Determine the [X, Y] coordinate at the center of the cell enclosing the given text.  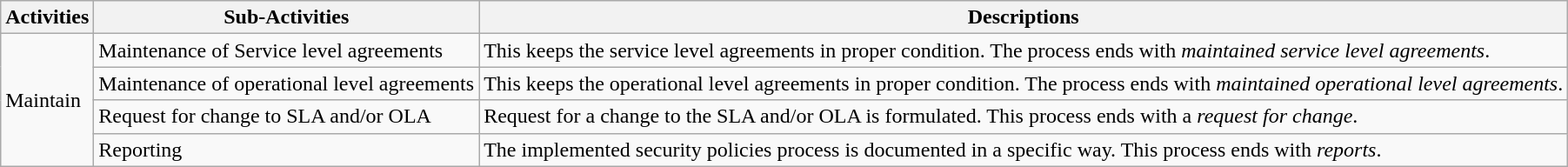
Activities [47, 17]
Sub-Activities [287, 17]
This keeps the operational level agreements in proper condition. The process ends with maintained operational level agreements. [1024, 83]
Request for change to SLA and/or OLA [287, 117]
Maintenance of operational level agreements [287, 83]
Maintain [47, 100]
Maintenance of Service level agreements [287, 50]
The implemented security policies process is documented in a specific way. This process ends with reports. [1024, 150]
Request for a change to the SLA and/or OLA is formulated. This process ends with a request for change. [1024, 117]
This keeps the service level agreements in proper condition. The process ends with maintained service level agreements. [1024, 50]
Reporting [287, 150]
Descriptions [1024, 17]
